Provide the (X, Y) coordinate of the cell's center where the given text is located.  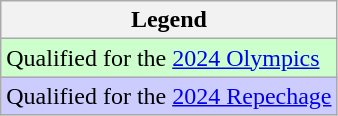
Qualified for the 2024 Olympics (169, 58)
Legend (169, 20)
Qualified for the 2024 Repechage (169, 96)
